Pinpoint the cell where the given text exists, returning its (X, Y) midpoint coordinate. 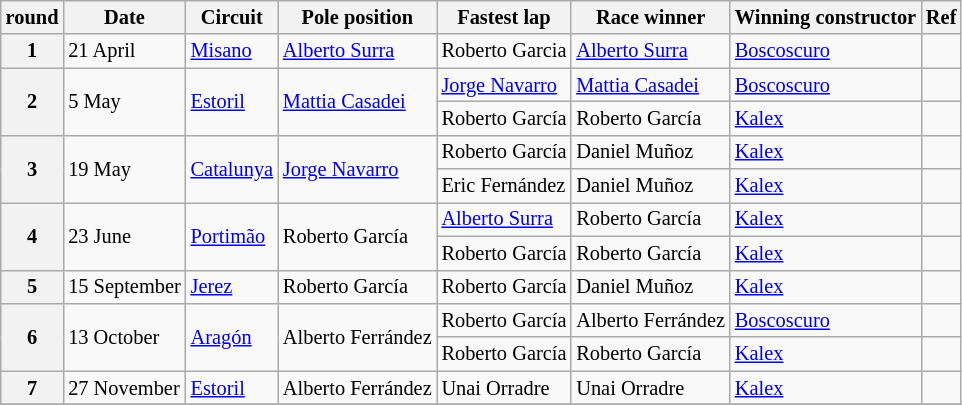
Fastest lap (504, 17)
5 (32, 287)
Portimão (232, 236)
Misano (232, 51)
Jerez (232, 287)
6 (32, 336)
round (32, 17)
Date (124, 17)
13 October (124, 336)
2 (32, 102)
19 May (124, 168)
23 June (124, 236)
4 (32, 236)
Catalunya (232, 168)
21 April (124, 51)
3 (32, 168)
Aragón (232, 336)
27 November (124, 388)
Circuit (232, 17)
Race winner (650, 17)
Ref (941, 17)
Winning constructor (826, 17)
Pole position (358, 17)
15 September (124, 287)
7 (32, 388)
5 May (124, 102)
Eric Fernández (504, 186)
Roberto Garcia (504, 51)
1 (32, 51)
